Identify which cell holds the provided text, then report its (X, Y) central coordinate. 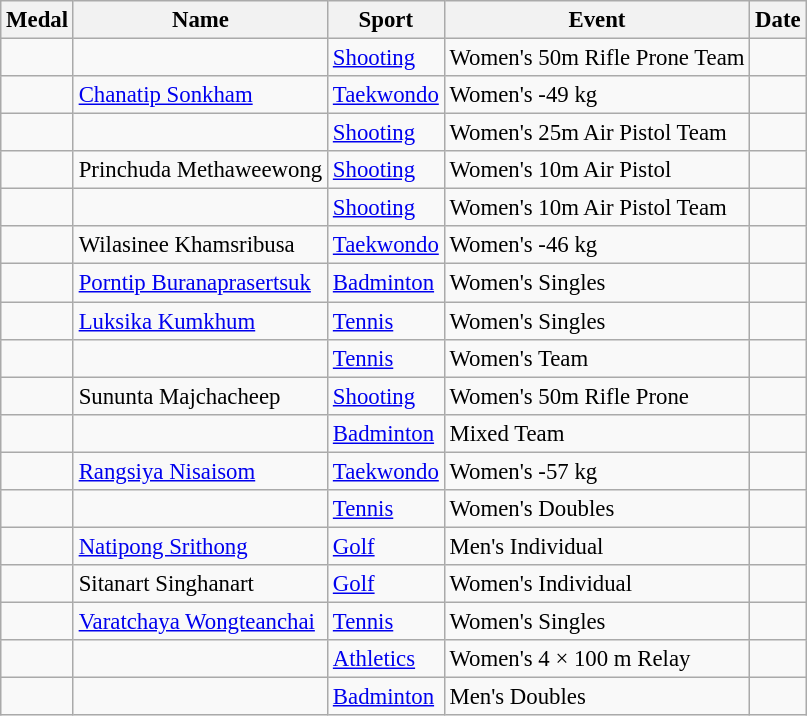
Women's 50m Rifle Prone (597, 396)
Men's Individual (597, 546)
Women's 10m Air Pistol (597, 170)
Women's Doubles (597, 509)
Wilasinee Khamsribusa (200, 245)
Women's 50m Rifle Prone Team (597, 58)
Varatchaya Wongteanchai (200, 621)
Luksika Kumkhum (200, 321)
Chanatip Sonkham (200, 95)
Date (778, 20)
Women's Team (597, 358)
Event (597, 20)
Natipong Srithong (200, 546)
Women's 25m Air Pistol Team (597, 133)
Sitanart Singhanart (200, 584)
Women's 4 × 100 m Relay (597, 659)
Women's -46 kg (597, 245)
Mixed Team (597, 433)
Medal (38, 20)
Women's -49 kg (597, 95)
Women's Individual (597, 584)
Princhuda Methaweewong (200, 170)
Athletics (386, 659)
Porntip Buranaprasertsuk (200, 283)
Sport (386, 20)
Men's Doubles (597, 697)
Women's 10m Air Pistol Team (597, 208)
Women's -57 kg (597, 471)
Rangsiya Nisaisom (200, 471)
Name (200, 20)
Sununta Majchacheep (200, 396)
